Output the [X, Y] coordinate of the center of the cell containing the given text.  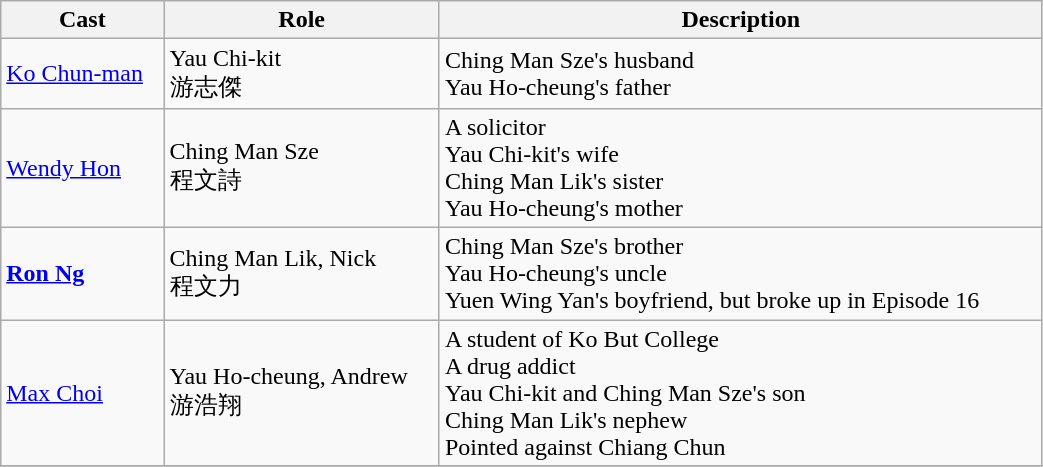
Ching Man Sze's husbandYau Ho-cheung's father [740, 74]
Ching Man Lik, Nick程文力 [302, 273]
Ching Man Sze程文詩 [302, 168]
Cast [82, 20]
Yau Chi-kit游志傑 [302, 74]
A solicitorYau Chi-kit's wifeChing Man Lik's sisterYau Ho-cheung's mother [740, 168]
Ching Man Sze's brotherYau Ho-cheung's uncleYuen Wing Yan's boyfriend, but broke up in Episode 16 [740, 273]
Ron Ng [82, 273]
Role [302, 20]
Max Choi [82, 393]
Description [740, 20]
A student of Ko But CollegeA drug addictYau Chi-kit and Ching Man Sze's sonChing Man Lik's nephewPointed against Chiang Chun [740, 393]
Yau Ho-cheung, Andrew游浩翔 [302, 393]
Wendy Hon [82, 168]
Ko Chun-man [82, 74]
